Extract the (X, Y) coordinate from the center of the cell holding the provided text.  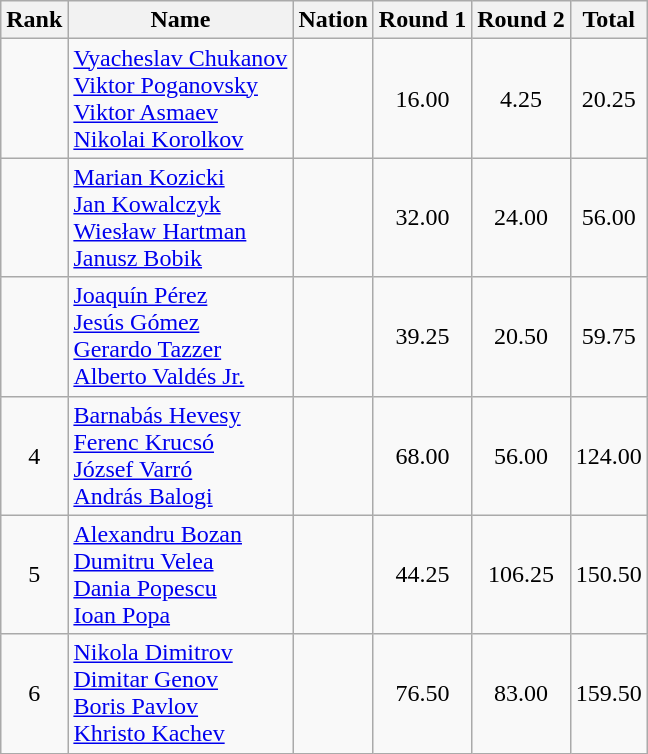
Vyacheslav ChukanovViktor PoganovskyViktor AsmaevNikolai Korolkov (180, 98)
Round 2 (521, 20)
59.75 (608, 336)
44.25 (422, 574)
6 (34, 694)
Name (180, 20)
Alexandru BozanDumitru VeleaDania PopescuIoan Popa (180, 574)
24.00 (521, 218)
Total (608, 20)
Rank (34, 20)
20.25 (608, 98)
4.25 (521, 98)
Barnabás HevesyFerenc KrucsóJózsef VarróAndrás Balogi (180, 456)
39.25 (422, 336)
5 (34, 574)
32.00 (422, 218)
150.50 (608, 574)
106.25 (521, 574)
159.50 (608, 694)
76.50 (422, 694)
Round 1 (422, 20)
83.00 (521, 694)
16.00 (422, 98)
124.00 (608, 456)
4 (34, 456)
Marian KozickiJan KowalczykWiesław HartmanJanusz Bobik (180, 218)
20.50 (521, 336)
68.00 (422, 456)
Nation (333, 20)
Nikola DimitrovDimitar GenovBoris PavlovKhristo Kachev (180, 694)
Joaquín PérezJesús GómezGerardo TazzerAlberto Valdés Jr. (180, 336)
